Provide the (x, y) coordinate of the cell's center where the given text is located.  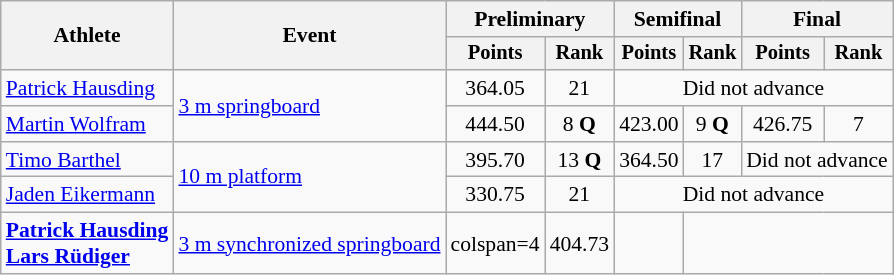
426.75 (782, 124)
Athlete (88, 36)
Jaden Eikermann (88, 195)
Martin Wolfram (88, 124)
Patrick Hausding (88, 88)
423.00 (648, 124)
364.05 (496, 88)
17 (713, 160)
3 m synchronized springboard (309, 244)
Final (817, 19)
colspan=4 (496, 244)
Patrick HausdingLars Rüdiger (88, 244)
7 (858, 124)
444.50 (496, 124)
13 Q (580, 160)
395.70 (496, 160)
10 m platform (309, 178)
8 Q (580, 124)
3 m springboard (309, 106)
Timo Barthel (88, 160)
Preliminary (530, 19)
364.50 (648, 160)
Semifinal (678, 19)
Event (309, 36)
9 Q (713, 124)
330.75 (496, 195)
404.73 (580, 244)
